Output the [x, y] coordinate of the center of the cell containing the given text.  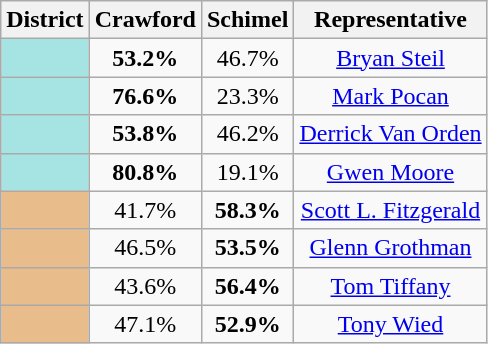
52.9% [247, 324]
76.6% [145, 96]
53.2% [145, 58]
46.7% [247, 58]
43.6% [145, 286]
Mark Pocan [390, 96]
Glenn Grothman [390, 248]
80.8% [145, 172]
41.7% [145, 210]
District [45, 20]
23.3% [247, 96]
Tom Tiffany [390, 286]
58.3% [247, 210]
Bryan Steil [390, 58]
Representative [390, 20]
53.8% [145, 134]
Scott L. Fitzgerald [390, 210]
46.2% [247, 134]
56.4% [247, 286]
Crawford [145, 20]
Tony Wied [390, 324]
Gwen Moore [390, 172]
Derrick Van Orden [390, 134]
47.1% [145, 324]
53.5% [247, 248]
19.1% [247, 172]
Schimel [247, 20]
46.5% [145, 248]
